Find where the given text appears and provide that cell's center as (x, y) coordinate. 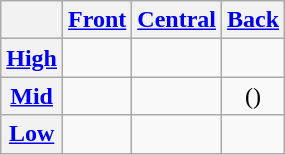
Central (177, 20)
Back (254, 20)
Mid (32, 96)
High (32, 58)
Low (32, 134)
Front (98, 20)
() (254, 96)
